Identify which cell holds the provided text, then report its (x, y) central coordinate. 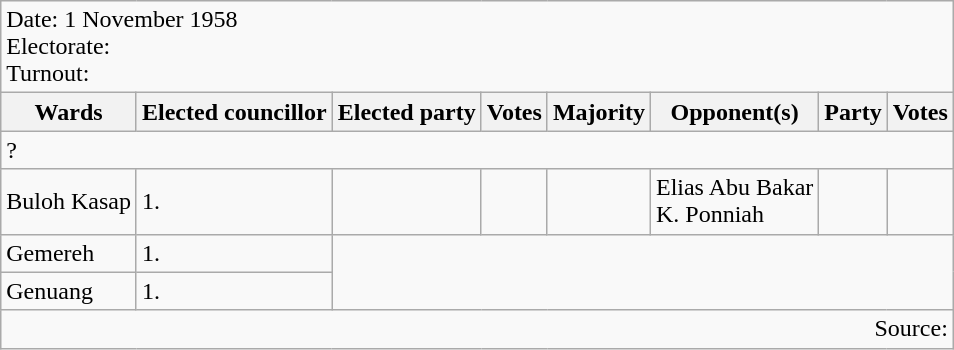
? (478, 150)
Elected councillor (234, 112)
Opponent(s) (734, 112)
Date: 1 November 1958Electorate: Turnout: (478, 47)
Majority (598, 112)
Buloh Kasap (69, 202)
Wards (69, 112)
Genuang (69, 291)
Party (853, 112)
Gemereh (69, 253)
Elias Abu BakarK. Ponniah (734, 202)
Elected party (406, 112)
Source: (478, 329)
